Identify which cell holds the provided text, then report its (X, Y) central coordinate. 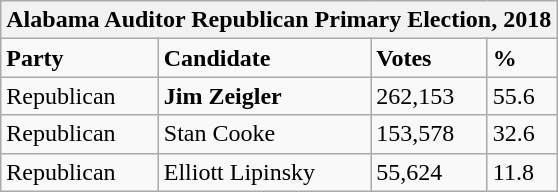
32.6 (522, 134)
153,578 (430, 134)
% (522, 58)
Votes (430, 58)
55,624 (430, 172)
Party (80, 58)
11.8 (522, 172)
55.6 (522, 96)
Jim Zeigler (264, 96)
Elliott Lipinsky (264, 172)
262,153 (430, 96)
Alabama Auditor Republican Primary Election, 2018 (279, 20)
Candidate (264, 58)
Stan Cooke (264, 134)
